Return the [x, y] coordinate for the center point of the cell that contains the specified text.  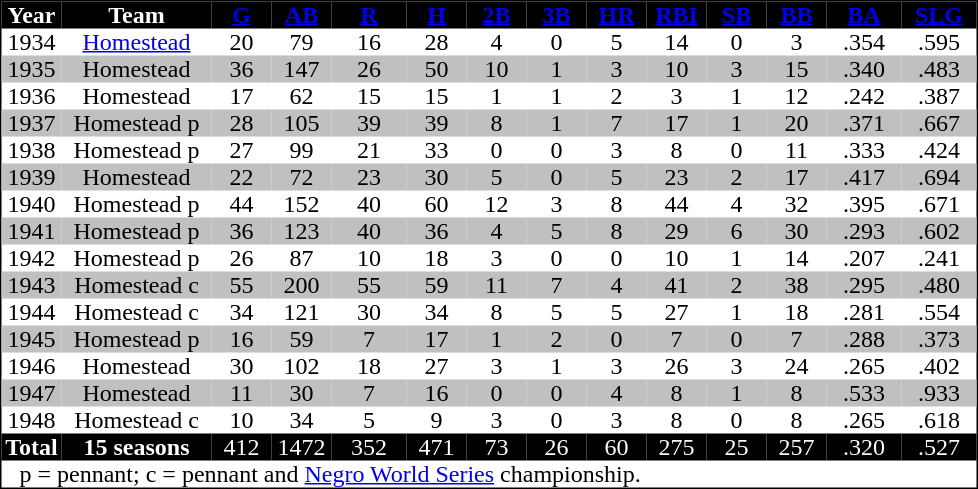
.320 [864, 448]
1946 [32, 366]
32 [796, 204]
BB [796, 16]
.694 [940, 178]
1937 [32, 124]
1936 [32, 96]
73 [496, 448]
RBI [676, 16]
.371 [864, 124]
25 [736, 448]
.333 [864, 150]
147 [302, 70]
33 [436, 150]
1942 [32, 258]
1948 [32, 420]
99 [302, 150]
15 seasons [137, 448]
9 [436, 420]
.533 [864, 394]
1939 [32, 178]
.554 [940, 312]
79 [302, 42]
1944 [32, 312]
.242 [864, 96]
R [370, 16]
24 [796, 366]
41 [676, 286]
62 [302, 96]
Total [32, 448]
.354 [864, 42]
.387 [940, 96]
87 [302, 258]
1947 [32, 394]
.395 [864, 204]
22 [242, 178]
6 [736, 232]
BA [864, 16]
1943 [32, 286]
.293 [864, 232]
.618 [940, 420]
72 [302, 178]
1935 [32, 70]
275 [676, 448]
.281 [864, 312]
Year [32, 16]
1941 [32, 232]
3B [556, 16]
50 [436, 70]
.424 [940, 150]
121 [302, 312]
AB [302, 16]
1940 [32, 204]
471 [436, 448]
29 [676, 232]
.373 [940, 340]
257 [796, 448]
1934 [32, 42]
.417 [864, 178]
.527 [940, 448]
1938 [32, 150]
123 [302, 232]
.295 [864, 286]
.340 [864, 70]
Team [137, 16]
SB [736, 16]
.480 [940, 286]
.602 [940, 232]
200 [302, 286]
p = pennant; c = pennant and Negro World Series championship. [490, 474]
1945 [32, 340]
.483 [940, 70]
.288 [864, 340]
.241 [940, 258]
352 [370, 448]
152 [302, 204]
.402 [940, 366]
.667 [940, 124]
.595 [940, 42]
21 [370, 150]
102 [302, 366]
412 [242, 448]
.207 [864, 258]
HR [616, 16]
1472 [302, 448]
.933 [940, 394]
.671 [940, 204]
SLG [940, 16]
H [436, 16]
G [242, 16]
38 [796, 286]
2B [496, 16]
105 [302, 124]
